Locate the cell with the specified text and output its [X, Y] center coordinate. 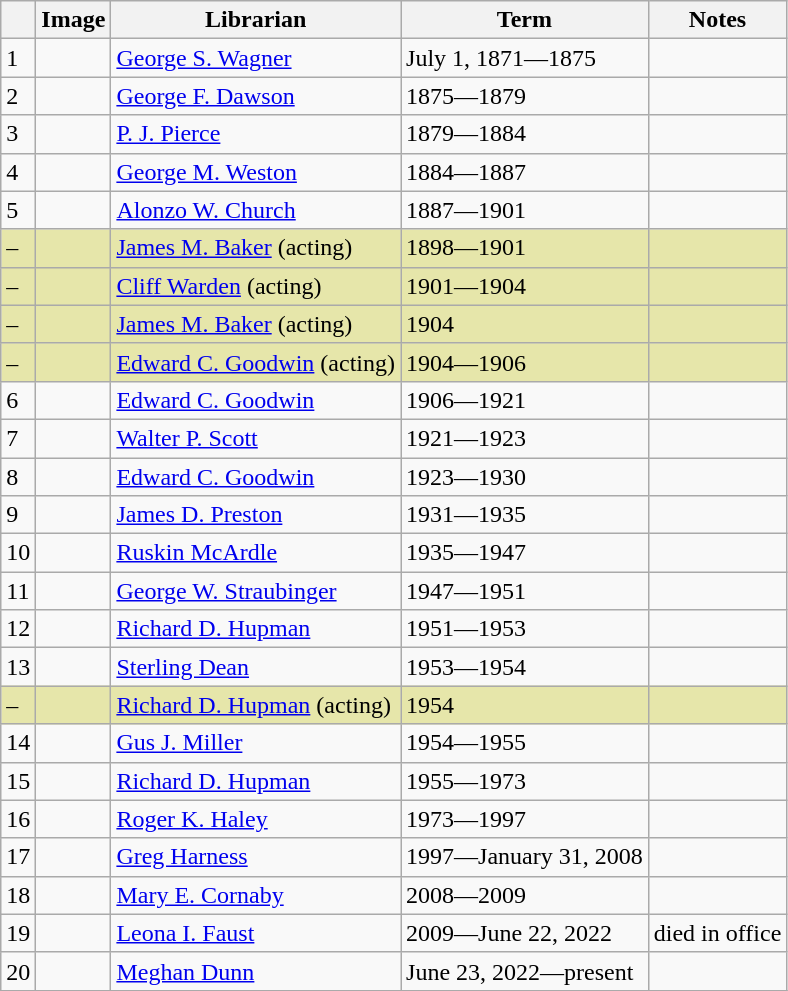
George W. Straubinger [256, 591]
George F. Dawson [256, 96]
P. J. Pierce [256, 134]
13 [18, 667]
14 [18, 743]
Richard D. Hupman (acting) [256, 705]
Leona I. Faust [256, 933]
June 23, 2022—present [525, 971]
4 [18, 172]
1954—1955 [525, 743]
Image [74, 20]
5 [18, 210]
9 [18, 515]
1901—1904 [525, 286]
12 [18, 629]
1955—1973 [525, 781]
George S. Wagner [256, 58]
17 [18, 857]
1 [18, 58]
Sterling Dean [256, 667]
6 [18, 400]
Greg Harness [256, 857]
1947—1951 [525, 591]
18 [18, 895]
1875—1879 [525, 96]
July 1, 1871—1875 [525, 58]
3 [18, 134]
Meghan Dunn [256, 971]
8 [18, 477]
1923—1930 [525, 477]
1906—1921 [525, 400]
died in office [718, 933]
1904—1906 [525, 362]
Edward C. Goodwin (acting) [256, 362]
16 [18, 819]
Term [525, 20]
2008—2009 [525, 895]
7 [18, 438]
2 [18, 96]
1954 [525, 705]
Mary E. Cornaby [256, 895]
20 [18, 971]
1953—1954 [525, 667]
Cliff Warden (acting) [256, 286]
1973—1997 [525, 819]
1879—1884 [525, 134]
1951—1953 [525, 629]
1935—1947 [525, 553]
Roger K. Haley [256, 819]
Walter P. Scott [256, 438]
2009—June 22, 2022 [525, 933]
Alonzo W. Church [256, 210]
Gus J. Miller [256, 743]
19 [18, 933]
George M. Weston [256, 172]
Librarian [256, 20]
1898—1901 [525, 248]
Notes [718, 20]
11 [18, 591]
15 [18, 781]
1884—1887 [525, 172]
Ruskin McArdle [256, 553]
James D. Preston [256, 515]
1997—January 31, 2008 [525, 857]
10 [18, 553]
1887—1901 [525, 210]
1904 [525, 324]
1931—1935 [525, 515]
1921—1923 [525, 438]
